Provide the [x, y] coordinate of the cell's center where the given text is located.  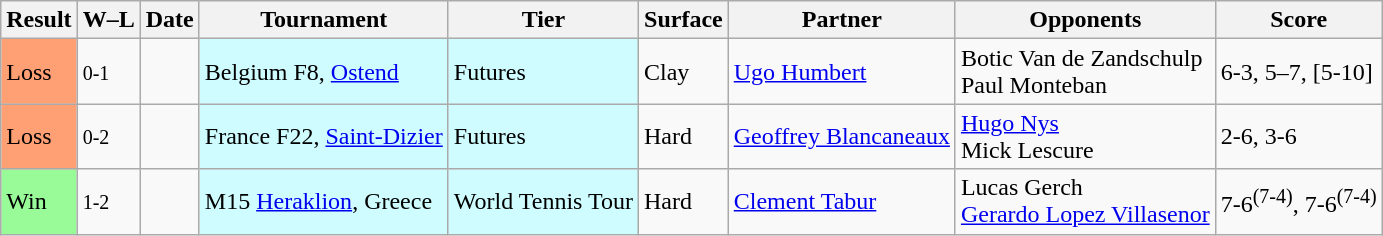
7-6(7-4), 7-6(7-4) [1298, 202]
2-6, 3-6 [1298, 136]
Ugo Humbert [842, 72]
Win [39, 202]
World Tennis Tour [543, 202]
Botic Van de Zandschulp Paul Monteban [1085, 72]
6-3, 5–7, [5-10] [1298, 72]
France F22, Saint-Dizier [324, 136]
Clement Tabur [842, 202]
Result [39, 20]
Hugo Nys Mick Lescure [1085, 136]
Opponents [1085, 20]
Belgium F8, Ostend [324, 72]
Clay [684, 72]
Lucas Gerch Gerardo Lopez Villasenor [1085, 202]
M15 Heraklion, Greece [324, 202]
W–L [108, 20]
0-2 [108, 136]
Partner [842, 20]
Surface [684, 20]
1-2 [108, 202]
Tier [543, 20]
Tournament [324, 20]
Geoffrey Blancaneaux [842, 136]
Date [170, 20]
0-1 [108, 72]
Score [1298, 20]
